Detect which cell encompasses the target text, then output its [x, y] center coordinate. 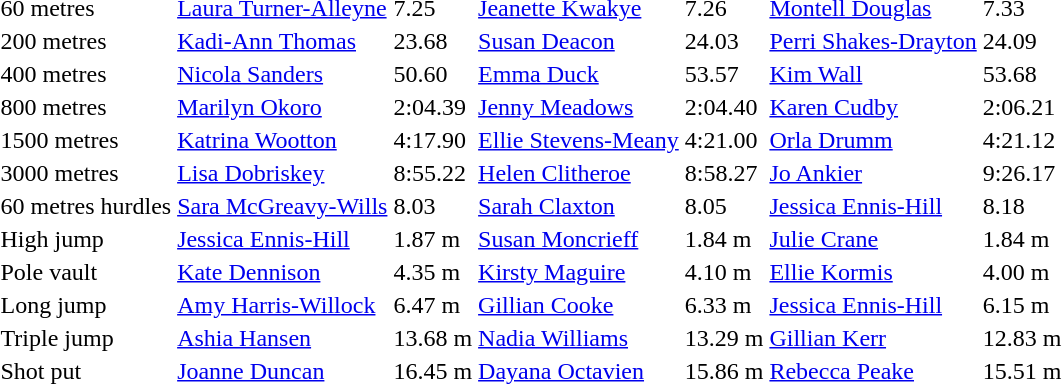
Sara McGreavy-Wills [282, 206]
Ellie Stevens-Meany [579, 140]
Jo Ankier [873, 173]
8.03 [433, 206]
6.33 m [724, 305]
2:04.40 [724, 107]
4:17.90 [433, 140]
4.10 m [724, 272]
Jenny Meadows [579, 107]
Nadia Williams [579, 338]
Kadi-Ann Thomas [282, 41]
Gillian Kerr [873, 338]
Lisa Dobriskey [282, 173]
Karen Cudby [873, 107]
50.60 [433, 74]
6.47 m [433, 305]
Susan Deacon [579, 41]
23.68 [433, 41]
Sarah Claxton [579, 206]
4.35 m [433, 272]
Susan Moncrieff [579, 239]
4:21.00 [724, 140]
Marilyn Okoro [282, 107]
Emma Duck [579, 74]
8:55.22 [433, 173]
53.57 [724, 74]
Perri Shakes-Drayton [873, 41]
Kirsty Maguire [579, 272]
Ellie Kormis [873, 272]
Nicola Sanders [282, 74]
Helen Clitheroe [579, 173]
13.68 m [433, 338]
13.29 m [724, 338]
Gillian Cooke [579, 305]
Orla Drumm [873, 140]
2:04.39 [433, 107]
8.05 [724, 206]
Katrina Wootton [282, 140]
Ashia Hansen [282, 338]
1.84 m [724, 239]
Amy Harris-Willock [282, 305]
8:58.27 [724, 173]
Julie Crane [873, 239]
Kate Dennison [282, 272]
Kim Wall [873, 74]
24.03 [724, 41]
1.87 m [433, 239]
